Identify which cell holds the provided text, then report its (x, y) central coordinate. 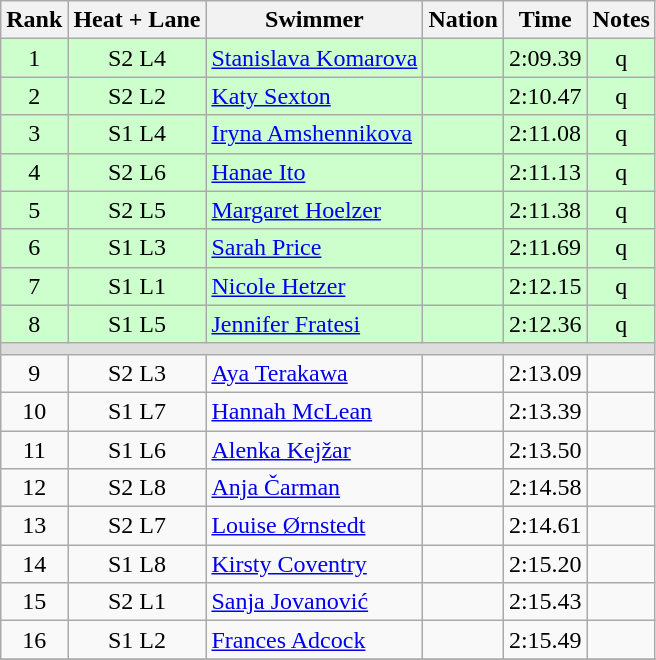
6 (34, 248)
Hanae Ito (314, 172)
5 (34, 210)
S1 L7 (137, 411)
2:11.13 (545, 172)
Rank (34, 20)
13 (34, 526)
S1 L2 (137, 640)
S2 L1 (137, 602)
S2 L3 (137, 373)
2:09.39 (545, 58)
4 (34, 172)
Hannah McLean (314, 411)
12 (34, 488)
11 (34, 449)
Stanislava Komarova (314, 58)
Iryna Amshennikova (314, 134)
2:11.38 (545, 210)
1 (34, 58)
S1 L5 (137, 324)
Margaret Hoelzer (314, 210)
14 (34, 564)
Heat + Lane (137, 20)
S1 L3 (137, 248)
Kirsty Coventry (314, 564)
Louise Ørnstedt (314, 526)
Katy Sexton (314, 96)
2:15.20 (545, 564)
S2 L5 (137, 210)
Time (545, 20)
2:13.39 (545, 411)
S1 L4 (137, 134)
Notes (621, 20)
S2 L6 (137, 172)
2:14.61 (545, 526)
2:11.69 (545, 248)
S1 L6 (137, 449)
2:13.09 (545, 373)
S1 L8 (137, 564)
3 (34, 134)
Alenka Kejžar (314, 449)
2:11.08 (545, 134)
10 (34, 411)
2:12.36 (545, 324)
16 (34, 640)
S1 L1 (137, 286)
15 (34, 602)
2 (34, 96)
2:12.15 (545, 286)
S2 L7 (137, 526)
2:15.43 (545, 602)
Nicole Hetzer (314, 286)
Swimmer (314, 20)
Sarah Price (314, 248)
8 (34, 324)
S2 L8 (137, 488)
2:13.50 (545, 449)
2:15.49 (545, 640)
7 (34, 286)
2:14.58 (545, 488)
2:10.47 (545, 96)
Anja Čarman (314, 488)
Frances Adcock (314, 640)
S2 L4 (137, 58)
Jennifer Fratesi (314, 324)
Sanja Jovanović (314, 602)
Aya Terakawa (314, 373)
S2 L2 (137, 96)
9 (34, 373)
Nation (463, 20)
